Determine the (X, Y) coordinate at the center of the cell enclosing the given text.  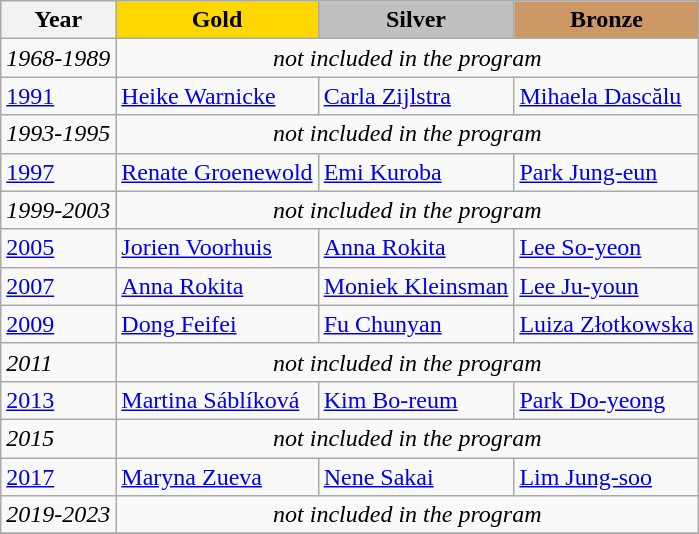
2007 (58, 286)
1997 (58, 172)
Heike Warnicke (217, 96)
Park Jung-eun (606, 172)
Maryna Zueva (217, 477)
Lee So-yeon (606, 248)
Lee Ju-youn (606, 286)
2013 (58, 400)
2019-2023 (58, 515)
Carla Zijlstra (416, 96)
Fu Chunyan (416, 324)
Renate Groenewold (217, 172)
Nene Sakai (416, 477)
Year (58, 20)
Jorien Voorhuis (217, 248)
Martina Sáblíková (217, 400)
2011 (58, 362)
2009 (58, 324)
Luiza Złotkowska (606, 324)
2005 (58, 248)
1991 (58, 96)
1968-1989 (58, 58)
Park Do-yeong (606, 400)
Mihaela Dascălu (606, 96)
Kim Bo-reum (416, 400)
Gold (217, 20)
Lim Jung-soo (606, 477)
2017 (58, 477)
Bronze (606, 20)
Silver (416, 20)
Moniek Kleinsman (416, 286)
1999-2003 (58, 210)
2015 (58, 438)
1993-1995 (58, 134)
Emi Kuroba (416, 172)
Dong Feifei (217, 324)
